Capture the cell that displays the provided text and extract its [X, Y] central coordinate. 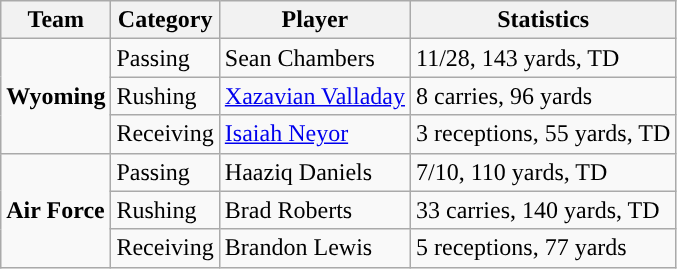
Wyoming [56, 96]
5 receptions, 77 yards [544, 248]
Brandon Lewis [314, 248]
33 carries, 140 yards, TD [544, 210]
Brad Roberts [314, 210]
Statistics [544, 20]
Player [314, 20]
Xazavian Valladay [314, 96]
3 receptions, 55 yards, TD [544, 134]
Team [56, 20]
Category [165, 20]
Air Force [56, 210]
11/28, 143 yards, TD [544, 58]
8 carries, 96 yards [544, 96]
Isaiah Neyor [314, 134]
Haaziq Daniels [314, 172]
Sean Chambers [314, 58]
7/10, 110 yards, TD [544, 172]
